For the text-containing cell, return its midpoint in [X, Y] coordinate format. 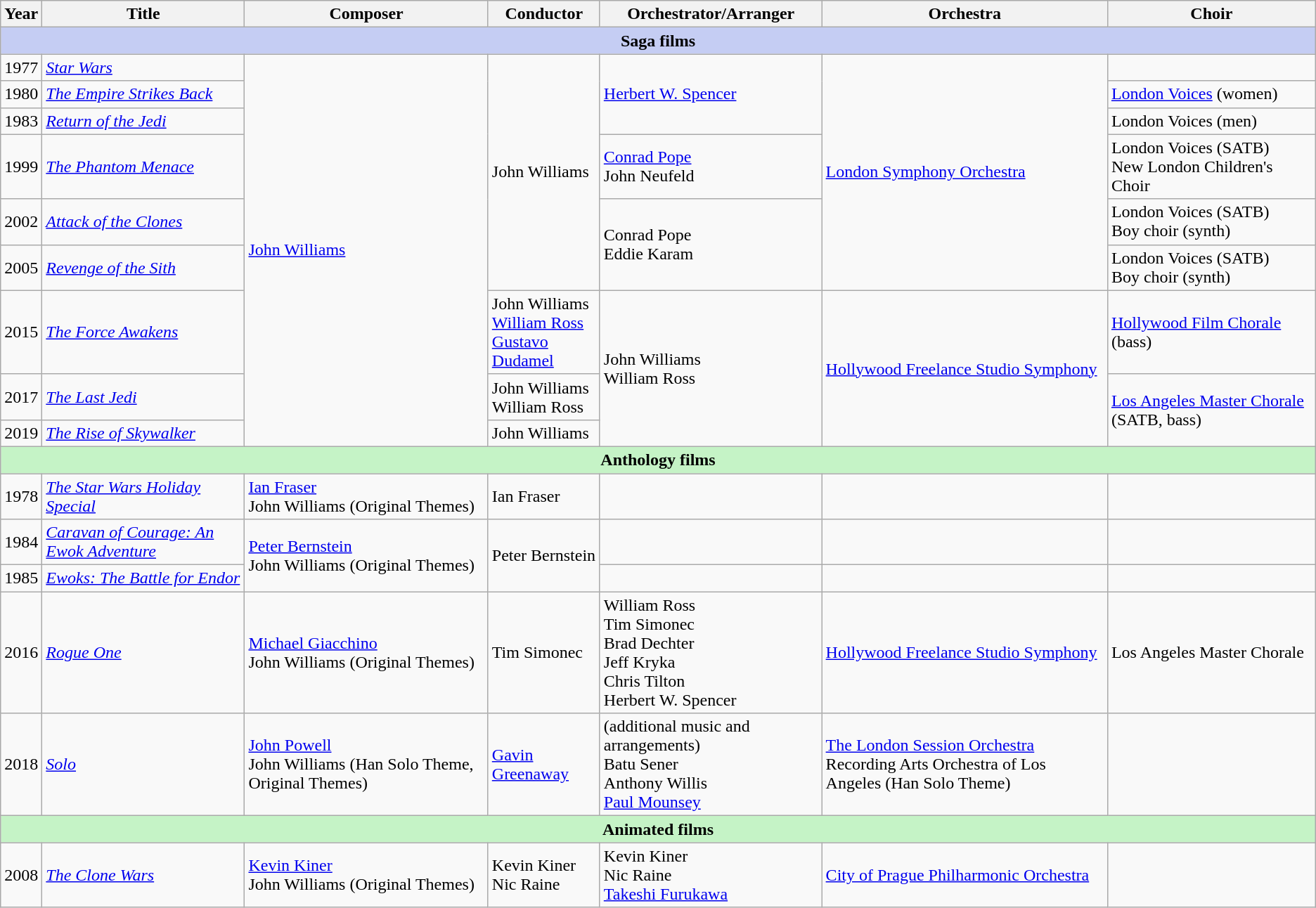
Caravan of Courage: An Ewok Adventure [143, 543]
2018 [21, 765]
Kevin KinerNic RaineTakeshi Furukawa [711, 875]
The Clone Wars [143, 875]
The Star Wars Holiday Special [143, 496]
Conductor [544, 14]
1978 [21, 496]
Choir [1211, 14]
Rogue One [143, 652]
Conrad PopeJohn Neufeld [711, 167]
Gavin Greenaway [544, 765]
City of Prague Philharmonic Orchestra [965, 875]
2015 [21, 332]
The Force Awakens [143, 332]
The Last Jedi [143, 396]
Peter Bernstein [544, 555]
2019 [21, 433]
Conrad PopeEddie Karam [711, 245]
Los Angeles Master Chorale [1211, 652]
Hollywood Film Chorale (bass) [1211, 332]
1983 [21, 121]
Solo [143, 765]
William RossTim SimonecBrad DechterJeff KrykaChris TiltonHerbert W. Spencer [711, 652]
Ian FraserJohn Williams (Original Themes) [366, 496]
Animated films [658, 829]
2008 [21, 875]
London Symphony Orchestra [965, 172]
London Voices (SATB)New London Children's Choir [1211, 167]
Return of the Jedi [143, 121]
2016 [21, 652]
Attack of the Clones [143, 222]
2005 [21, 267]
Revenge of the Sith [143, 267]
Kevin KinerJohn Williams (Original Themes) [366, 875]
2002 [21, 222]
Peter BernsteinJohn Williams (Original Themes) [366, 555]
The Empire Strikes Back [143, 94]
The London Session OrchestraRecording Arts Orchestra of Los Angeles (Han Solo Theme) [965, 765]
The Phantom Menace [143, 167]
Title [143, 14]
Star Wars [143, 67]
1977 [21, 67]
Kevin KinerNic Raine [544, 875]
Anthology films [658, 460]
1999 [21, 167]
1984 [21, 543]
Tim Simonec [544, 652]
Year [21, 14]
Orchestrator/Arranger [711, 14]
Michael GiacchinoJohn Williams (Original Themes) [366, 652]
The Rise of Skywalker [143, 433]
1985 [21, 578]
2017 [21, 396]
John PowellJohn Williams (Han Solo Theme, Original Themes) [366, 765]
Ian Fraser [544, 496]
Composer [366, 14]
(additional music and arrangements)Batu SenerAnthony WillisPaul Mounsey [711, 765]
Orchestra [965, 14]
Los Angeles Master Chorale (SATB, bass) [1211, 410]
Herbert W. Spencer [711, 94]
London Voices (women) [1211, 94]
Ewoks: The Battle for Endor [143, 578]
John WilliamsWilliam RossGustavo Dudamel [544, 332]
Saga films [658, 41]
London Voices (men) [1211, 121]
1980 [21, 94]
